Capture the cell that displays the provided text and extract its (x, y) central coordinate. 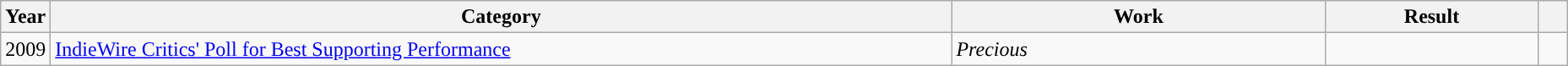
Result (1432, 17)
IndieWire Critics' Poll for Best Supporting Performance (502, 49)
Work (1138, 17)
Precious (1138, 49)
Category (502, 17)
Year (25, 17)
2009 (25, 49)
